Extract the (X, Y) coordinate from the center of the cell holding the provided text.  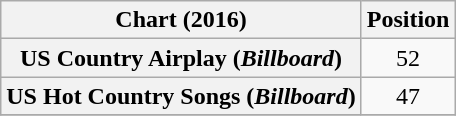
Position (408, 20)
US Country Airplay (Billboard) (181, 58)
Chart (2016) (181, 20)
47 (408, 96)
52 (408, 58)
US Hot Country Songs (Billboard) (181, 96)
